For the text-containing cell, return its midpoint in [X, Y] coordinate format. 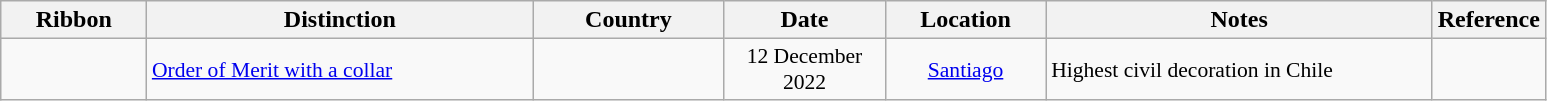
Location [966, 20]
Highest civil decoration in Chile [1239, 70]
Notes [1239, 20]
Reference [1488, 20]
Ribbon [74, 20]
Country [628, 20]
12 December 2022 [804, 70]
Distinction [340, 20]
Santiago [966, 70]
Order of Merit with a collar [340, 70]
Date [804, 20]
